Extract the [X, Y] coordinate from the center of the cell holding the provided text.  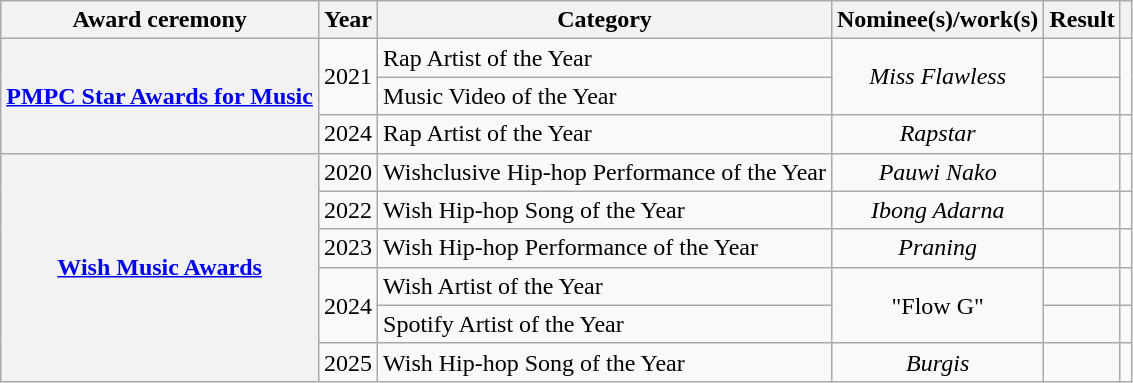
2020 [348, 172]
Burgis [937, 362]
Praning [937, 248]
Year [348, 20]
Spotify Artist of the Year [605, 324]
2021 [348, 77]
Award ceremony [160, 20]
Wishclusive Hip-hop Performance of the Year [605, 172]
Miss Flawless [937, 77]
Ibong Adarna [937, 210]
2022 [348, 210]
Rapstar [937, 134]
PMPC Star Awards for Music [160, 96]
2025 [348, 362]
Result [1082, 20]
Wish Hip-hop Performance of the Year [605, 248]
"Flow G" [937, 305]
Wish Artist of the Year [605, 286]
Nominee(s)/work(s) [937, 20]
2023 [348, 248]
Music Video of the Year [605, 96]
Wish Music Awards [160, 267]
Category [605, 20]
Pauwi Nako [937, 172]
